Return (X, Y) of the center of cell containing provided text 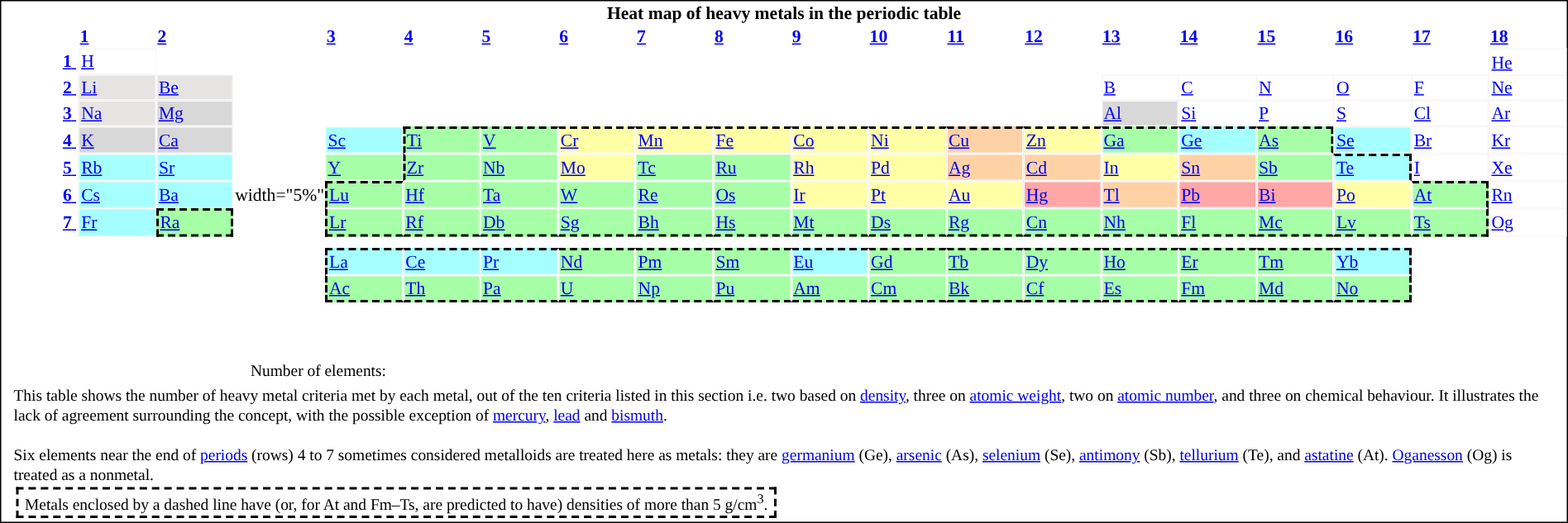
12 (1063, 36)
Mc (1295, 222)
Cu (985, 140)
Er (1217, 261)
Pd (907, 167)
F (1451, 88)
Yb (1373, 261)
La (364, 261)
Bi (1295, 195)
Os (752, 195)
17 (1451, 36)
Dy (1063, 261)
Mt (829, 222)
Te (1373, 167)
Md (1295, 289)
Heat map of heavy metals in the periodic table (784, 13)
Th (442, 289)
Np (675, 289)
Hf (442, 195)
Mo (597, 167)
V (519, 140)
11 (985, 36)
Li (117, 88)
Si (1217, 114)
Tc (675, 167)
Nh (1140, 222)
Be (195, 88)
Ne (1527, 88)
Kr (1527, 140)
Lr (364, 222)
18 (1527, 36)
Ir (829, 195)
Nb (519, 167)
Mg (195, 114)
Cl (1451, 114)
Ds (907, 222)
9 (829, 36)
width="5%" (280, 195)
Rh (829, 167)
Ni (907, 140)
Ar (1527, 114)
Ho (1140, 261)
Pa (519, 289)
Sn (1217, 167)
Bk (985, 289)
Pb (1217, 195)
Pm (675, 261)
10 (907, 36)
Tb (985, 261)
Pr (519, 261)
Rg (985, 222)
H (117, 61)
Lu (364, 195)
B (1140, 88)
Fl (1217, 222)
Metals enclosed by a dashed line have (or, for At and Fm–Ts, are predicted to have) densities of more than 5 g/cm3. (397, 503)
Es (1140, 289)
Hs (752, 222)
Ru (752, 167)
8 (752, 36)
Br (1451, 140)
Cm (907, 289)
I (1451, 167)
Ts (1451, 222)
Sm (752, 261)
Se (1373, 140)
14 (1217, 36)
13 (1140, 36)
Hg (1063, 195)
Zr (442, 167)
In (1140, 167)
15 (1295, 36)
Rf (442, 222)
Al (1140, 114)
Db (519, 222)
U (597, 289)
Am (829, 289)
O (1373, 88)
Rn (1527, 195)
No (1373, 289)
P (1295, 114)
Xe (1527, 167)
Ce (442, 261)
Ac (364, 289)
Y (364, 167)
Ra (195, 222)
K (117, 140)
Tm (1295, 261)
Pt (907, 195)
Zn (1063, 140)
Bh (675, 222)
At (1451, 195)
Ti (442, 140)
Po (1373, 195)
Fr (117, 222)
Na (117, 114)
Cn (1063, 222)
Tl (1140, 195)
Ba (195, 195)
Mn (675, 140)
Re (675, 195)
Ge (1217, 140)
Eu (829, 261)
Sg (597, 222)
Cf (1063, 289)
Ca (195, 140)
Fe (752, 140)
C (1217, 88)
Sr (195, 167)
Cr (597, 140)
Nd (597, 261)
Gd (907, 261)
Og (1527, 222)
Rb (117, 167)
He (1527, 61)
Au (985, 195)
Lv (1373, 222)
Sc (364, 140)
Ta (519, 195)
Pu (752, 289)
N (1295, 88)
Cd (1063, 167)
Fm (1217, 289)
Sb (1295, 167)
W (597, 195)
Ag (985, 167)
Co (829, 140)
As (1295, 140)
Ga (1140, 140)
Cs (117, 195)
16 (1373, 36)
S (1373, 114)
